Provide the [X, Y] coordinate of the cell's center where the given text is located.  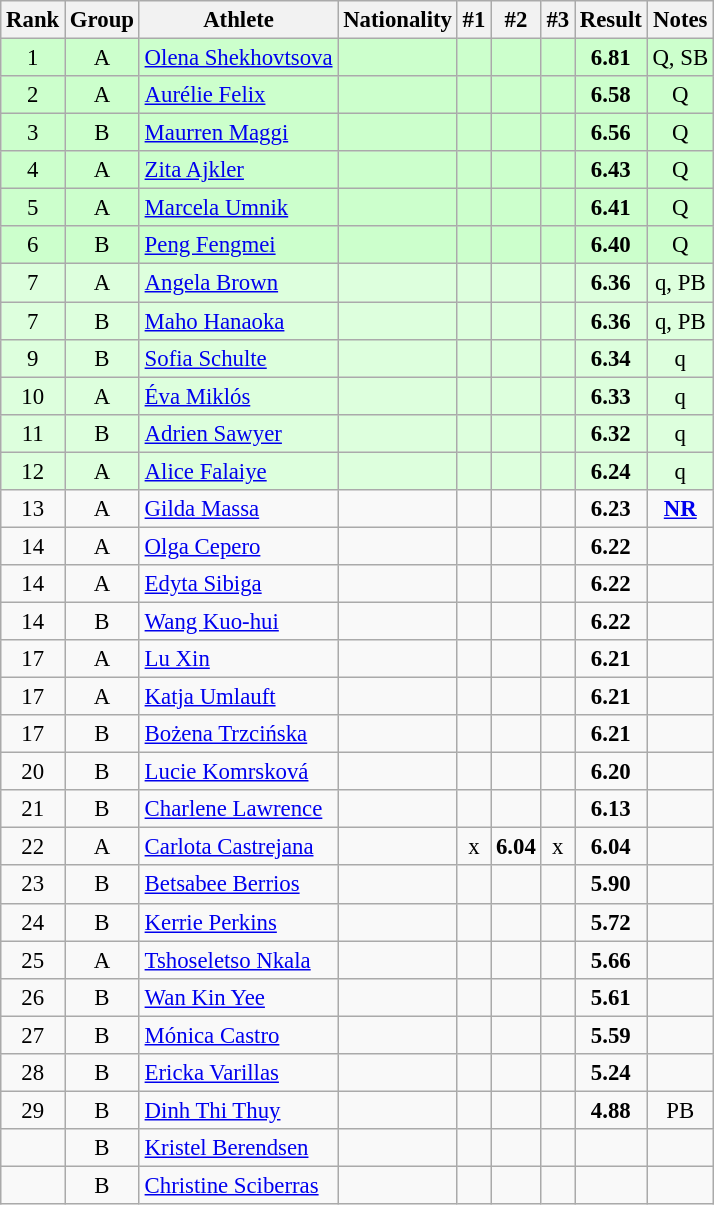
3 [33, 133]
6.81 [610, 58]
Tshoseletso Nkala [238, 960]
27 [33, 1035]
20 [33, 772]
6.34 [610, 358]
6.23 [610, 509]
6.40 [610, 245]
Angela Brown [238, 283]
6.33 [610, 396]
Gilda Massa [238, 509]
9 [33, 358]
Notes [680, 20]
5.24 [610, 1073]
Edyta Sibiga [238, 584]
Athlete [238, 20]
Adrien Sawyer [238, 433]
Lucie Komrsková [238, 772]
13 [33, 509]
Result [610, 20]
#2 [516, 20]
4.88 [610, 1110]
#3 [558, 20]
Dinh Thi Thuy [238, 1110]
6.41 [610, 208]
4 [33, 170]
Kristel Berendsen [238, 1148]
Éva Miklós [238, 396]
Maho Hanaoka [238, 321]
Group [102, 20]
6.58 [610, 95]
2 [33, 95]
Carlota Castrejana [238, 847]
6.56 [610, 133]
Maurren Maggi [238, 133]
Charlene Lawrence [238, 809]
Ericka Varillas [238, 1073]
6.32 [610, 433]
6.24 [610, 471]
Betsabee Berrios [238, 885]
5.72 [610, 922]
#1 [474, 20]
Zita Ajkler [238, 170]
Wang Kuo-hui [238, 621]
5.66 [610, 960]
Alice Falaiye [238, 471]
Aurélie Felix [238, 95]
5.61 [610, 997]
Peng Fengmei [238, 245]
29 [33, 1110]
5.59 [610, 1035]
Rank [33, 20]
21 [33, 809]
Bożena Trzcińska [238, 734]
5.90 [610, 885]
6.13 [610, 809]
NR [680, 509]
Marcela Umnik [238, 208]
Wan Kin Yee [238, 997]
Katja Umlauft [238, 697]
6.20 [610, 772]
22 [33, 847]
10 [33, 396]
Mónica Castro [238, 1035]
1 [33, 58]
25 [33, 960]
11 [33, 433]
PB [680, 1110]
28 [33, 1073]
Olga Cepero [238, 546]
12 [33, 471]
24 [33, 922]
5 [33, 208]
Nationality [398, 20]
Kerrie Perkins [238, 922]
Sofia Schulte [238, 358]
Lu Xin [238, 659]
Q, SB [680, 58]
Christine Sciberras [238, 1185]
6 [33, 245]
6.43 [610, 170]
23 [33, 885]
Olena Shekhovtsova [238, 58]
26 [33, 997]
